Scan for the cell matching the given text and deliver its (X, Y) coordinate at center. 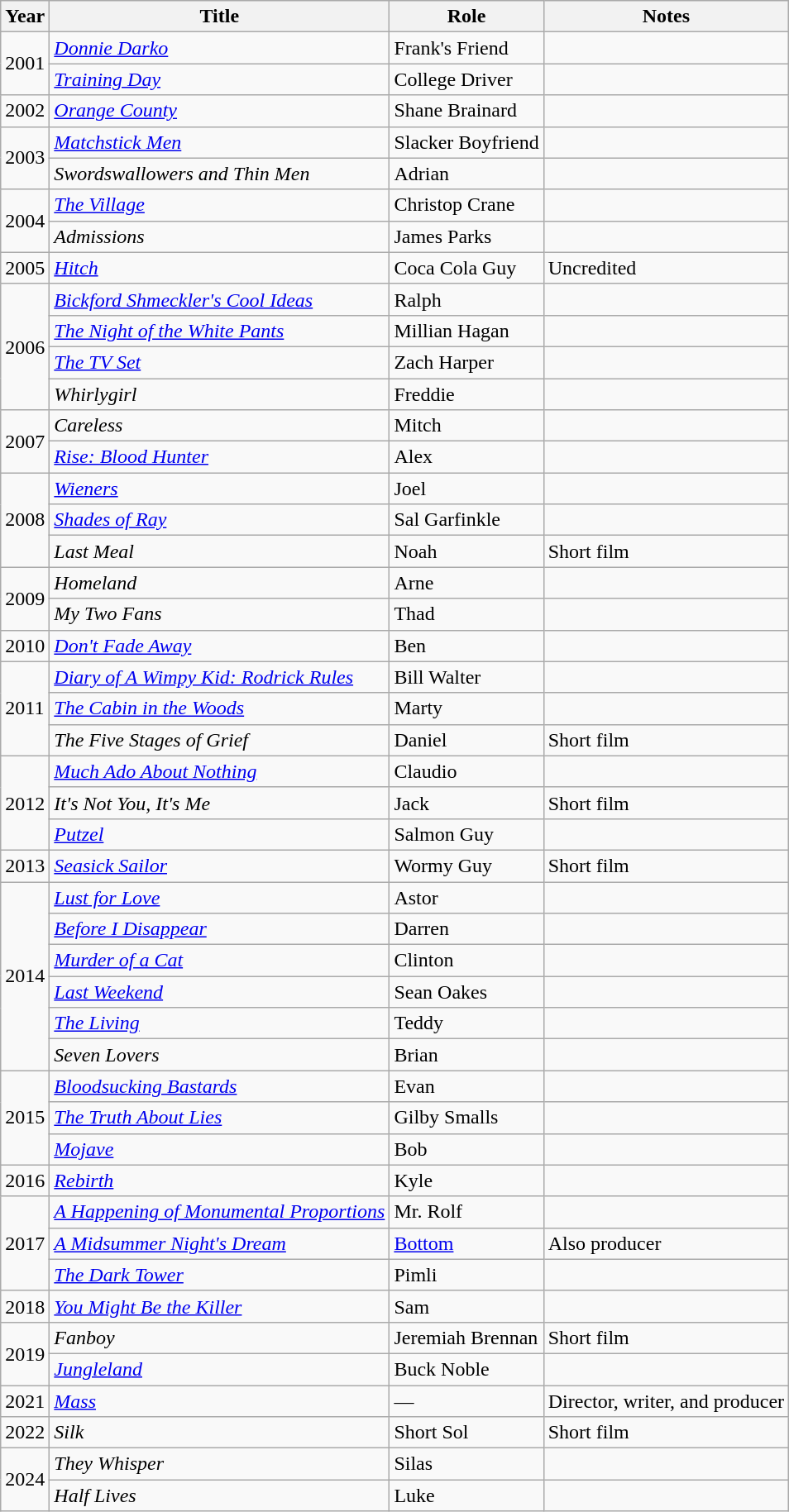
Shane Brainard (466, 111)
Arne (466, 583)
Sean Oakes (466, 992)
Sam (466, 1306)
The TV Set (220, 362)
Adrian (466, 174)
Fanboy (220, 1338)
My Two Fans (220, 614)
2005 (25, 268)
Ralph (466, 299)
Also producer (666, 1243)
Noah (466, 551)
2016 (25, 1181)
Salmon Guy (466, 834)
The Living (220, 1023)
— (466, 1401)
Silas (466, 1464)
A Happening of Monumental Proportions (220, 1212)
Year (25, 17)
Darren (466, 929)
2001 (25, 64)
Short Sol (466, 1433)
Whirlygirl (220, 394)
Mitch (466, 426)
The Village (220, 205)
Wieners (220, 489)
2010 (25, 646)
Kyle (466, 1181)
Murder of a Cat (220, 961)
Jeremiah Brennan (466, 1338)
Bloodsucking Bastards (220, 1086)
2013 (25, 866)
Silk (220, 1433)
Before I Disappear (220, 929)
A Midsummer Night's Dream (220, 1243)
Millian Hagan (466, 331)
2007 (25, 441)
They Whisper (220, 1464)
Wormy Guy (466, 866)
2019 (25, 1353)
Mojave (220, 1149)
Jungleland (220, 1369)
Don't Fade Away (220, 646)
Teddy (466, 1023)
Last Weekend (220, 992)
Coca Cola Guy (466, 268)
2003 (25, 158)
Pimli (466, 1275)
Homeland (220, 583)
Seasick Sailor (220, 866)
Ben (466, 646)
The Truth About Lies (220, 1118)
2004 (25, 221)
You Might Be the Killer (220, 1306)
Uncredited (666, 268)
Buck Noble (466, 1369)
2011 (25, 708)
Marty (466, 708)
Orange County (220, 111)
The Five Stages of Grief (220, 740)
Shades of Ray (220, 520)
2017 (25, 1243)
Mr. Rolf (466, 1212)
The Dark Tower (220, 1275)
Mass (220, 1401)
Notes (666, 17)
Evan (466, 1086)
Bill Walter (466, 677)
Daniel (466, 740)
2024 (25, 1480)
Astor (466, 897)
Claudio (466, 771)
Thad (466, 614)
2002 (25, 111)
Lust for Love (220, 897)
Joel (466, 489)
Donnie Darko (220, 48)
Freddie (466, 394)
It's Not You, It's Me (220, 803)
Gilby Smalls (466, 1118)
Training Day (220, 79)
Slacker Boyfriend (466, 142)
Bob (466, 1149)
2022 (25, 1433)
The Night of the White Pants (220, 331)
Diary of A Wimpy Kid: Rodrick Rules (220, 677)
2008 (25, 520)
2009 (25, 599)
Much Ado About Nothing (220, 771)
Brian (466, 1055)
Clinton (466, 961)
Putzel (220, 834)
2012 (25, 803)
2021 (25, 1401)
Sal Garfinkle (466, 520)
College Driver (466, 79)
Rebirth (220, 1181)
Swordswallowers and Thin Men (220, 174)
Christop Crane (466, 205)
2015 (25, 1118)
Bickford Shmeckler's Cool Ideas (220, 299)
2014 (25, 975)
Role (466, 17)
Zach Harper (466, 362)
Matchstick Men (220, 142)
2006 (25, 346)
2018 (25, 1306)
Frank's Friend (466, 48)
Bottom (466, 1243)
Luke (466, 1495)
Title (220, 17)
Seven Lovers (220, 1055)
Director, writer, and producer (666, 1401)
Rise: Blood Hunter (220, 457)
James Parks (466, 236)
Hitch (220, 268)
Half Lives (220, 1495)
Last Meal (220, 551)
The Cabin in the Woods (220, 708)
Jack (466, 803)
Alex (466, 457)
Admissions (220, 236)
Careless (220, 426)
